Detect which cell encompasses the target text, then output its [X, Y] center coordinate. 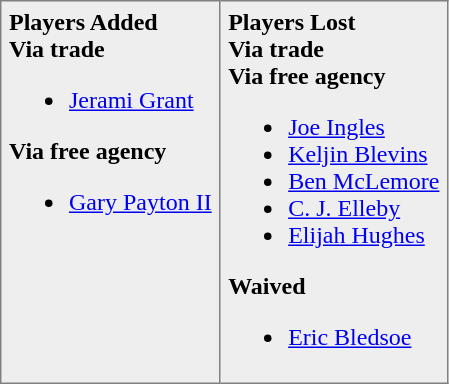
Players LostVia tradeVia free agencyJoe InglesKeljin BlevinsBen McLemoreC. J. EllebyElijah HughesWaivedEric Bledsoe [334, 192]
Players AddedVia tradeJerami GrantVia free agencyGary Payton II [110, 192]
